Return [X, Y] of the center of cell containing provided text 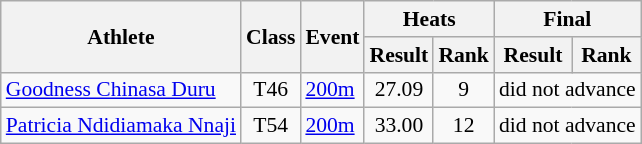
T46 [270, 90]
Class [270, 36]
Final [568, 19]
12 [464, 126]
33.00 [398, 126]
27.09 [398, 90]
Goodness Chinasa Duru [121, 90]
Heats [428, 19]
Event [332, 36]
Athlete [121, 36]
Patricia Ndidiamaka Nnaji [121, 126]
9 [464, 90]
T54 [270, 126]
